Output the [X, Y] coordinate of the center of the cell containing the given text.  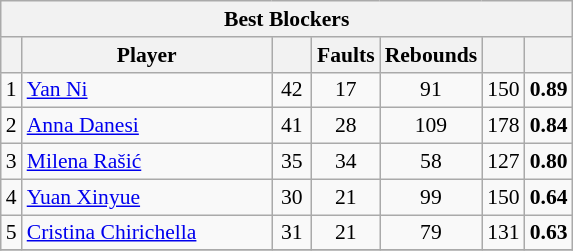
28 [346, 126]
109 [432, 126]
35 [292, 162]
17 [346, 90]
58 [432, 162]
0.84 [549, 126]
41 [292, 126]
Anna Danesi [147, 126]
178 [504, 126]
31 [292, 233]
30 [292, 197]
131 [504, 233]
91 [432, 90]
79 [432, 233]
4 [12, 197]
0.63 [549, 233]
3 [12, 162]
2 [12, 126]
Milena Rašić [147, 162]
Faults [346, 55]
34 [346, 162]
Yuan Xinyue [147, 197]
0.64 [549, 197]
0.80 [549, 162]
42 [292, 90]
0.89 [549, 90]
Best Blockers [287, 19]
Rebounds [432, 55]
5 [12, 233]
127 [504, 162]
99 [432, 197]
Cristina Chirichella [147, 233]
1 [12, 90]
Yan Ni [147, 90]
Player [147, 55]
